Return the [x, y] coordinate for the center point of the cell that contains the specified text.  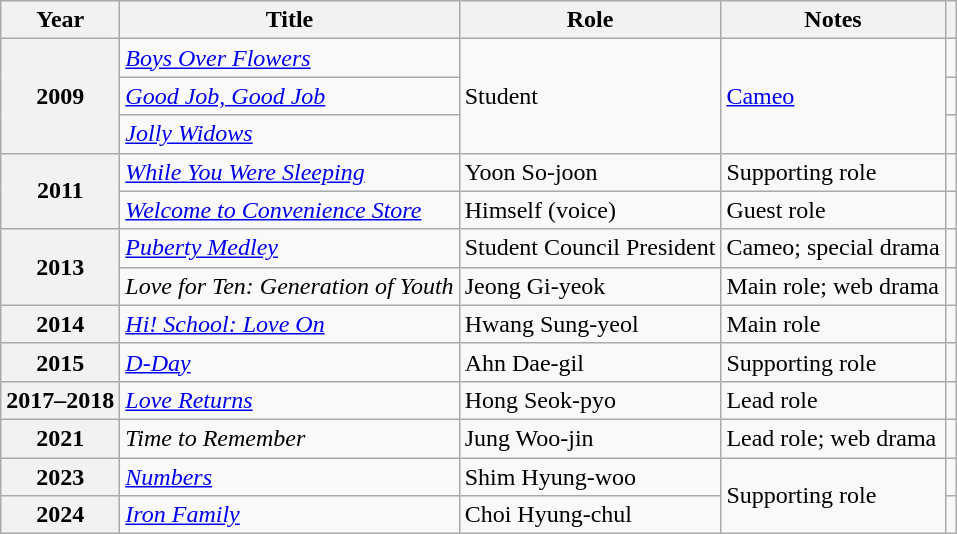
2023 [60, 477]
Notes [833, 20]
While You Were Sleeping [290, 172]
Main role; web drama [833, 286]
Cameo [833, 96]
Boys Over Flowers [290, 58]
Puberty Medley [290, 248]
2009 [60, 96]
Himself (voice) [590, 210]
Student Council President [590, 248]
Iron Family [290, 515]
2013 [60, 267]
2015 [60, 362]
2017–2018 [60, 400]
Role [590, 20]
Welcome to Convenience Store [290, 210]
Numbers [290, 477]
Shim Hyung-woo [590, 477]
Time to Remember [290, 438]
2024 [60, 515]
Hi! School: Love On [290, 324]
Good Job, Good Job [290, 96]
Love Returns [290, 400]
Cameo; special drama [833, 248]
D-Day [290, 362]
Hwang Sung-yeol [590, 324]
Title [290, 20]
Yoon So-joon [590, 172]
Student [590, 96]
Main role [833, 324]
Jolly Widows [290, 134]
2021 [60, 438]
Lead role; web drama [833, 438]
Ahn Dae-gil [590, 362]
Lead role [833, 400]
Jung Woo-jin [590, 438]
2011 [60, 191]
Guest role [833, 210]
Hong Seok-pyo [590, 400]
2014 [60, 324]
Choi Hyung-chul [590, 515]
Love for Ten: Generation of Youth [290, 286]
Year [60, 20]
Jeong Gi-yeok [590, 286]
